Output the (X, Y) coordinate of the center of the cell containing the given text.  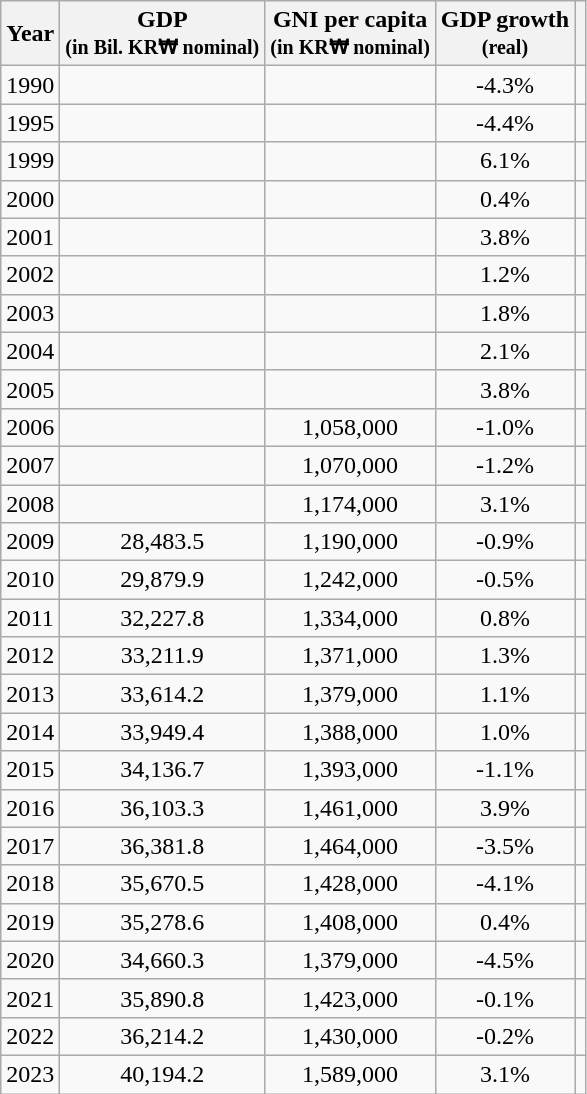
1,242,000 (350, 580)
1,461,000 (350, 808)
0.8% (504, 618)
28,483.5 (162, 542)
2008 (30, 503)
35,890.8 (162, 998)
1,430,000 (350, 1036)
1,388,000 (350, 732)
1999 (30, 161)
2006 (30, 427)
34,136.7 (162, 770)
2019 (30, 922)
1,371,000 (350, 656)
2023 (30, 1074)
Year (30, 34)
-0.1% (504, 998)
-4.3% (504, 85)
1,174,000 (350, 503)
2020 (30, 960)
33,949.4 (162, 732)
2013 (30, 694)
-3.5% (504, 846)
-0.2% (504, 1036)
1,058,000 (350, 427)
-1.2% (504, 465)
35,670.5 (162, 884)
GDP growth(real) (504, 34)
1.3% (504, 656)
1,334,000 (350, 618)
1.8% (504, 313)
2010 (30, 580)
1,408,000 (350, 922)
2015 (30, 770)
3.9% (504, 808)
1995 (30, 123)
1,190,000 (350, 542)
-4.1% (504, 884)
1,428,000 (350, 884)
1.0% (504, 732)
1,393,000 (350, 770)
2014 (30, 732)
2016 (30, 808)
1.1% (504, 694)
2000 (30, 199)
29,879.9 (162, 580)
2004 (30, 351)
36,214.2 (162, 1036)
2003 (30, 313)
-4.5% (504, 960)
2009 (30, 542)
6.1% (504, 161)
1,589,000 (350, 1074)
2007 (30, 465)
-0.5% (504, 580)
1.2% (504, 275)
1,070,000 (350, 465)
2002 (30, 275)
33,614.2 (162, 694)
36,381.8 (162, 846)
2017 (30, 846)
2011 (30, 618)
2005 (30, 389)
2001 (30, 237)
-0.9% (504, 542)
2021 (30, 998)
GDP(in Bil. KR₩ nominal) (162, 34)
1990 (30, 85)
2022 (30, 1036)
1,464,000 (350, 846)
-1.1% (504, 770)
GNI per capita(in KR₩ nominal) (350, 34)
2.1% (504, 351)
32,227.8 (162, 618)
36,103.3 (162, 808)
35,278.6 (162, 922)
40,194.2 (162, 1074)
34,660.3 (162, 960)
33,211.9 (162, 656)
2018 (30, 884)
1,423,000 (350, 998)
-1.0% (504, 427)
-4.4% (504, 123)
2012 (30, 656)
